From the cell containing the given text, extract its center point as [X, Y] coordinate. 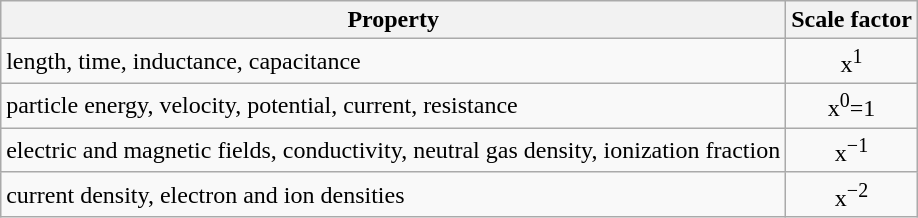
x−1 [852, 150]
Property [394, 20]
length, time, inductance, capacitance [394, 62]
Scale factor [852, 20]
electric and magnetic fields, conductivity, neutral gas density, ionization fraction [394, 150]
particle energy, velocity, potential, current, resistance [394, 106]
x0=1 [852, 106]
x1 [852, 62]
current density, electron and ion densities [394, 194]
x−2 [852, 194]
